Detect which cell encompasses the target text, then output its (x, y) center coordinate. 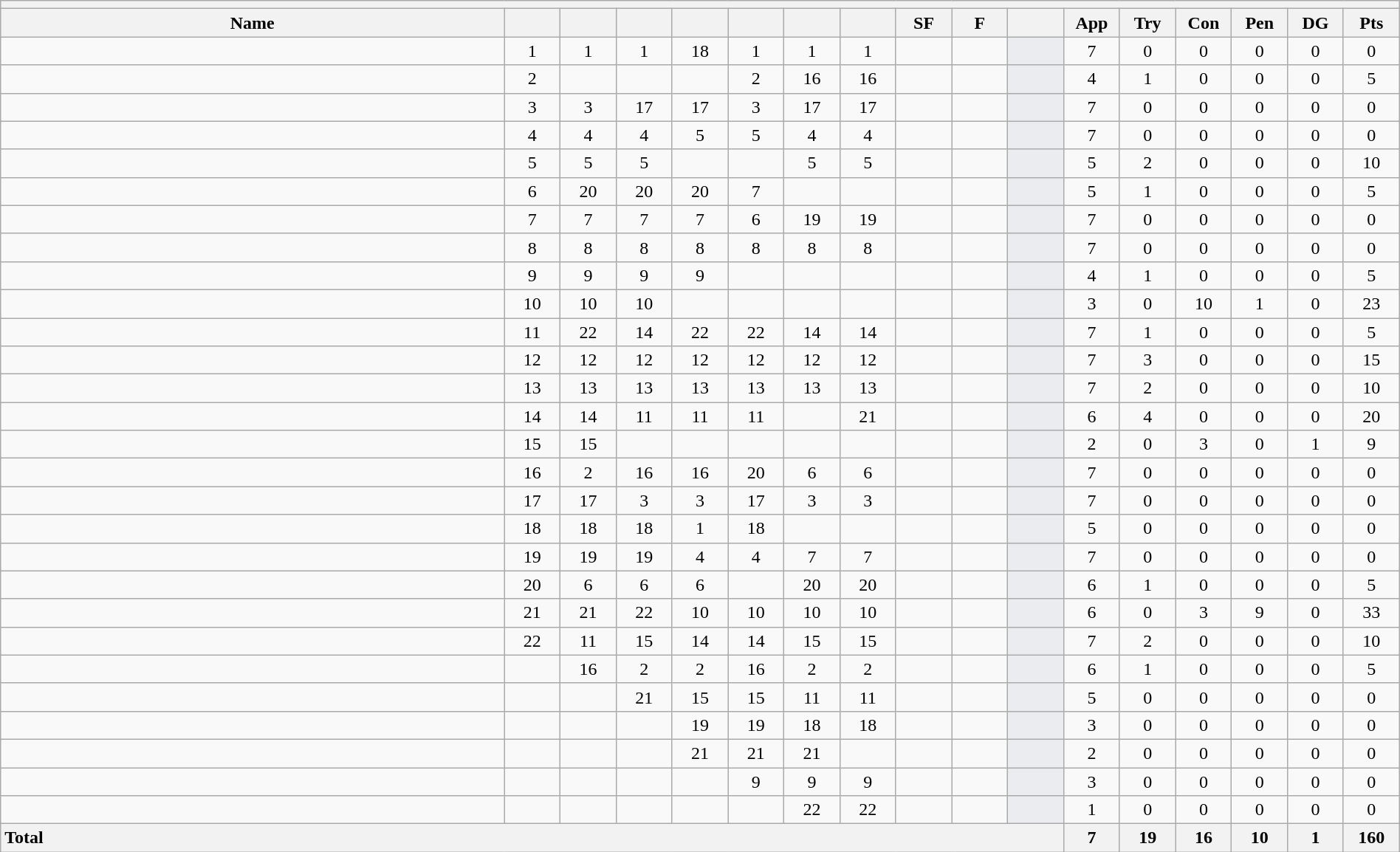
App (1092, 23)
33 (1371, 613)
Con (1204, 23)
Name (253, 23)
Pts (1371, 23)
160 (1371, 838)
Total (532, 838)
DG (1316, 23)
F (980, 23)
Pen (1260, 23)
Try (1147, 23)
SF (924, 23)
23 (1371, 303)
